Locate the cell with the specified text and output its (x, y) center coordinate. 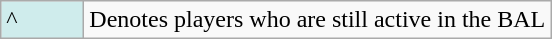
^ (42, 20)
Denotes players who are still active in the BAL (318, 20)
